Detect which cell encompasses the target text, then output its (x, y) center coordinate. 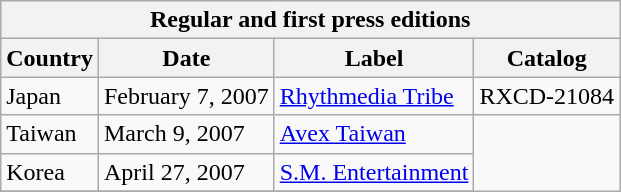
April 27, 2007 (186, 172)
Label (374, 58)
Date (186, 58)
RXCD-21084 (547, 96)
Country (50, 58)
Rhythmedia Tribe (374, 96)
Regular and first press editions (310, 20)
Avex Taiwan (374, 134)
February 7, 2007 (186, 96)
Taiwan (50, 134)
March 9, 2007 (186, 134)
Catalog (547, 58)
S.M. Entertainment (374, 172)
Korea (50, 172)
Japan (50, 96)
